For the text-containing cell, return its midpoint in (x, y) coordinate format. 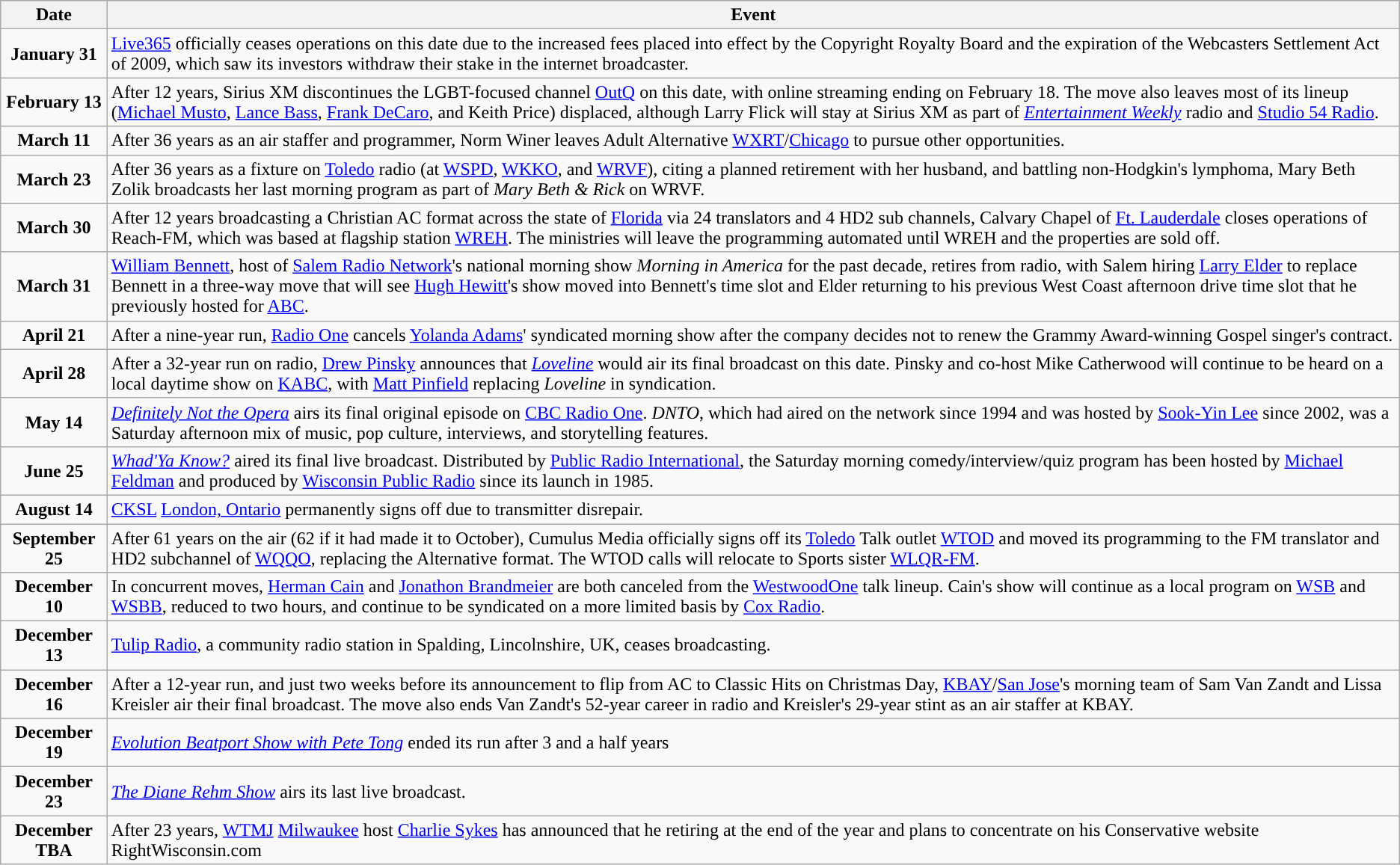
June 25 (54, 471)
March 31 (54, 286)
December 13 (54, 646)
March 11 (54, 141)
December 19 (54, 743)
March 23 (54, 179)
Evolution Beatport Show with Pete Tong ended its run after 3 and a half years (753, 743)
Tulip Radio, a community radio station in Spalding, Lincolnshire, UK, ceases broadcasting. (753, 646)
January 31 (54, 54)
December 10 (54, 597)
March 30 (54, 227)
Event (753, 15)
CKSL London, Ontario permanently signs off due to transmitter disrepair. (753, 509)
February 13 (54, 102)
September 25 (54, 547)
April 21 (54, 335)
The Diane Rehm Show airs its last live broadcast. (753, 791)
May 14 (54, 422)
December 23 (54, 791)
August 14 (54, 509)
After 36 years as an air staffer and programmer, Norm Winer leaves Adult Alternative WXRT/Chicago to pursue other opportunities. (753, 141)
April 28 (54, 374)
December 16 (54, 694)
December TBA (54, 840)
Date (54, 15)
